Find where the given text appears and provide that cell's center as [X, Y] coordinate. 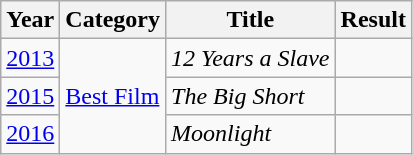
12 Years a Slave [251, 58]
The Big Short [251, 96]
2015 [30, 96]
Title [251, 20]
Result [373, 20]
Category [113, 20]
2013 [30, 58]
Year [30, 20]
Moonlight [251, 134]
Best Film [113, 96]
2016 [30, 134]
